Pinpoint the cell where the given text exists, returning its [x, y] midpoint coordinate. 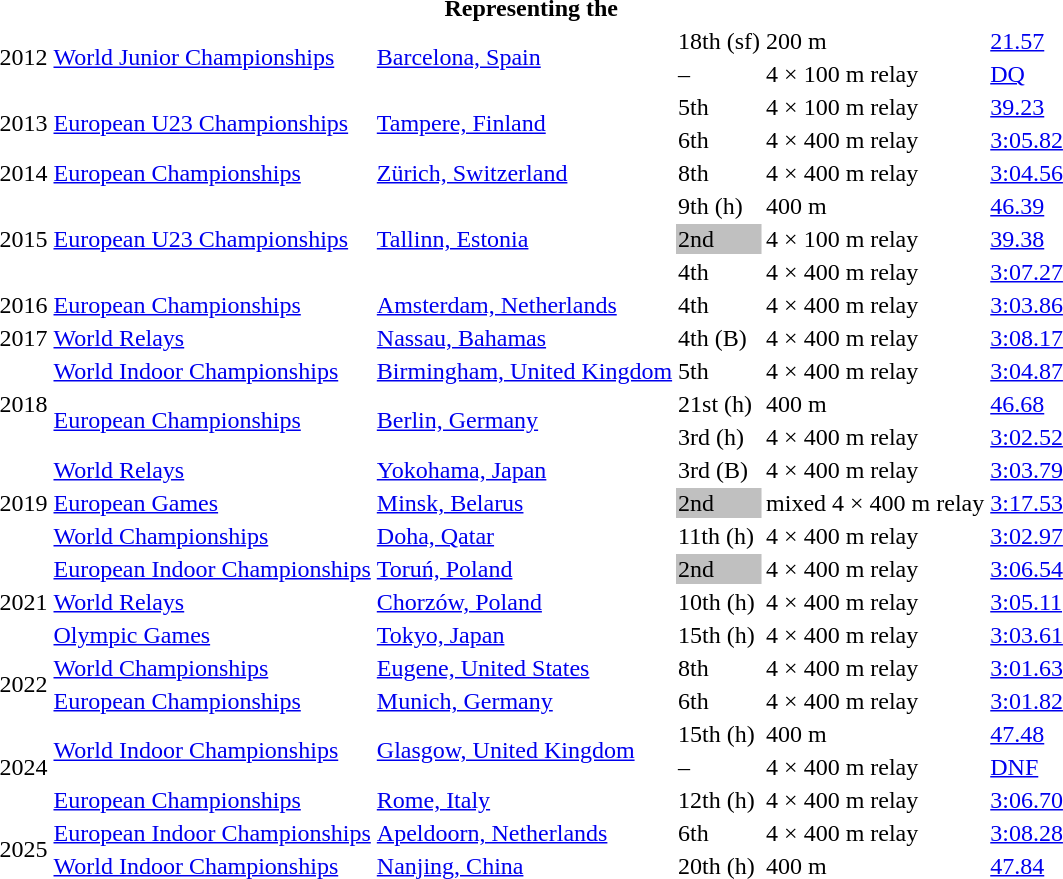
Zürich, Switzerland [524, 173]
Chorzów, Poland [524, 602]
11th (h) [720, 536]
Munich, Germany [524, 701]
Tampere, Finland [524, 124]
Nassau, Bahamas [524, 338]
European Games [212, 503]
Apeldoorn, Netherlands [524, 833]
Olympic Games [212, 635]
Minsk, Belarus [524, 503]
200 m [876, 41]
mixed 4 × 400 m relay [876, 503]
Tallinn, Estonia [524, 239]
3rd (B) [720, 470]
3rd (h) [720, 437]
Rome, Italy [524, 800]
Glasgow, United Kingdom [524, 750]
Eugene, United States [524, 668]
12th (h) [720, 800]
Birmingham, United Kingdom [524, 371]
Doha, Qatar [524, 536]
Yokohama, Japan [524, 470]
18th (sf) [720, 41]
21st (h) [720, 404]
4th (B) [720, 338]
9th (h) [720, 206]
Toruń, Poland [524, 569]
10th (h) [720, 602]
Tokyo, Japan [524, 635]
Amsterdam, Netherlands [524, 305]
World Junior Championships [212, 58]
Berlin, Germany [524, 420]
Barcelona, Spain [524, 58]
